Provide the [x, y] coordinate of the cell's center where the given text is located.  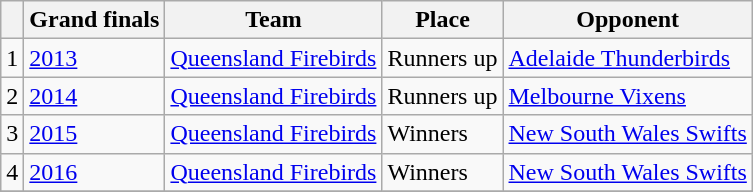
Opponent [628, 20]
4 [12, 172]
2013 [94, 58]
2014 [94, 96]
1 [12, 58]
2015 [94, 134]
2 [12, 96]
Team [274, 20]
Place [442, 20]
Adelaide Thunderbirds [628, 58]
3 [12, 134]
2016 [94, 172]
Melbourne Vixens [628, 96]
Grand finals [94, 20]
